Identify which cell holds the provided text, then report its [x, y] central coordinate. 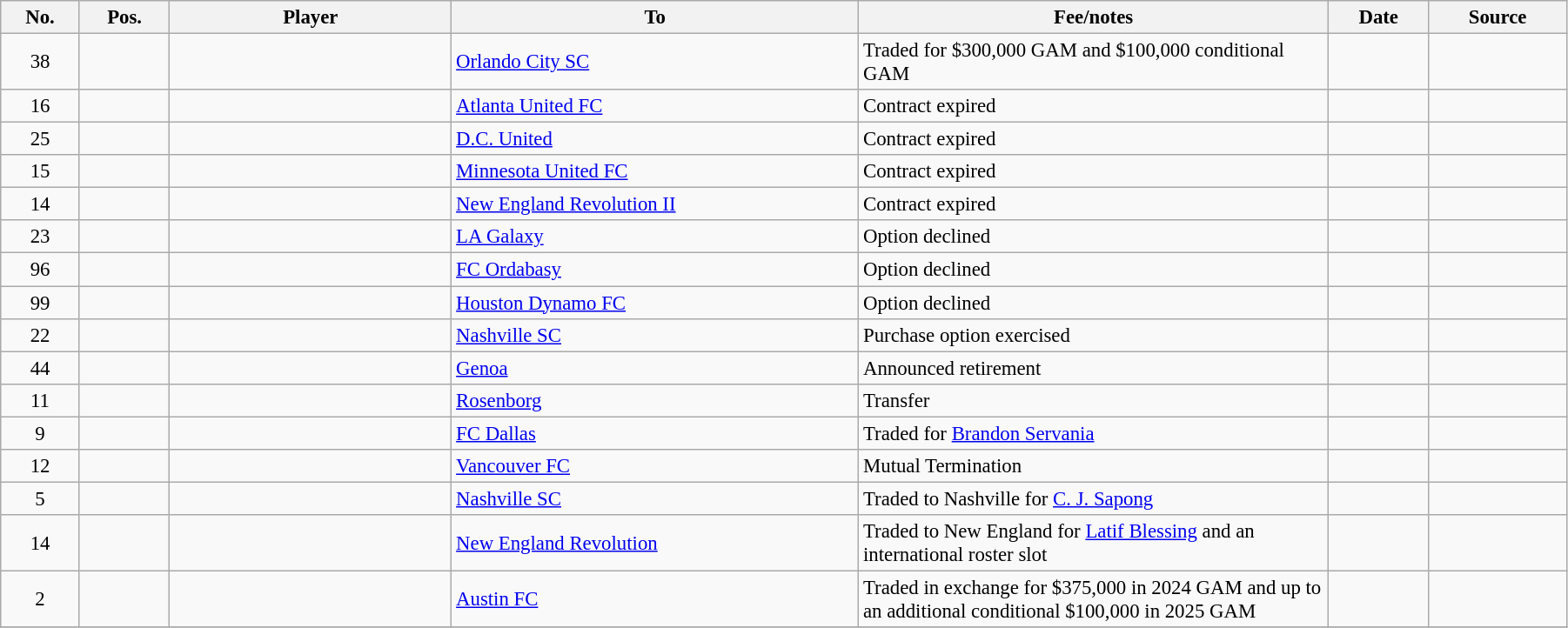
Traded to Nashville for C. J. Sapong [1094, 498]
Austin FC [655, 598]
Traded for $300,000 GAM and $100,000 conditional GAM [1094, 63]
15 [40, 171]
16 [40, 106]
To [655, 17]
New England Revolution [655, 543]
44 [40, 368]
9 [40, 433]
Fee/notes [1094, 17]
FC Dallas [655, 433]
Traded in exchange for $375,000 in 2024 GAM and up to an additional conditional $100,000 in 2025 GAM [1094, 598]
Orlando City SC [655, 63]
Minnesota United FC [655, 171]
Player [311, 17]
2 [40, 598]
5 [40, 498]
Transfer [1094, 400]
LA Galaxy [655, 237]
Rosenborg [655, 400]
Genoa [655, 368]
Traded to New England for Latif Blessing and an international roster slot [1094, 543]
38 [40, 63]
Pos. [124, 17]
96 [40, 270]
New England Revolution II [655, 204]
Houston Dynamo FC [655, 303]
12 [40, 466]
22 [40, 335]
Date [1378, 17]
Mutual Termination [1094, 466]
23 [40, 237]
11 [40, 400]
Purchase option exercised [1094, 335]
99 [40, 303]
25 [40, 139]
FC Ordabasy [655, 270]
Atlanta United FC [655, 106]
Source [1498, 17]
Vancouver FC [655, 466]
Announced retirement [1094, 368]
No. [40, 17]
D.C. United [655, 139]
Traded for Brandon Servania [1094, 433]
